Return (X, Y) of the center of cell containing provided text 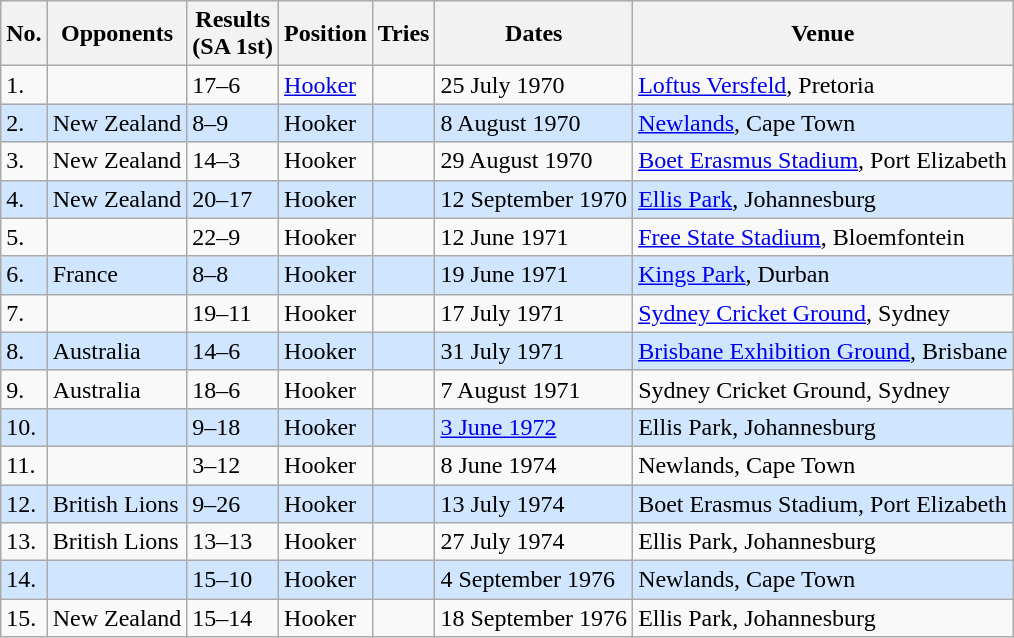
12. (24, 503)
22–9 (233, 237)
12 June 1971 (534, 237)
18–6 (233, 389)
13–13 (233, 542)
17 July 1971 (534, 313)
Results(SA 1st) (233, 34)
9. (24, 389)
4 September 1976 (534, 580)
Opponents (117, 34)
Brisbane Exhibition Ground, Brisbane (823, 351)
29 August 1970 (534, 161)
Position (326, 34)
13. (24, 542)
9–26 (233, 503)
19–11 (233, 313)
6. (24, 275)
5. (24, 237)
14–6 (233, 351)
No. (24, 34)
7. (24, 313)
Free State Stadium, Bloemfontein (823, 237)
14–3 (233, 161)
27 July 1974 (534, 542)
8. (24, 351)
18 September 1976 (534, 618)
Dates (534, 34)
19 June 1971 (534, 275)
3–12 (233, 465)
8–8 (233, 275)
3 June 1972 (534, 427)
11. (24, 465)
1. (24, 85)
Venue (823, 34)
France (117, 275)
17–6 (233, 85)
13 July 1974 (534, 503)
3. (24, 161)
15–14 (233, 618)
8 June 1974 (534, 465)
8 August 1970 (534, 123)
15–10 (233, 580)
10. (24, 427)
9–18 (233, 427)
15. (24, 618)
31 July 1971 (534, 351)
20–17 (233, 199)
7 August 1971 (534, 389)
8–9 (233, 123)
25 July 1970 (534, 85)
2. (24, 123)
12 September 1970 (534, 199)
Tries (404, 34)
Kings Park, Durban (823, 275)
Loftus Versfeld, Pretoria (823, 85)
4. (24, 199)
14. (24, 580)
